Capture the cell that displays the provided text and extract its [x, y] central coordinate. 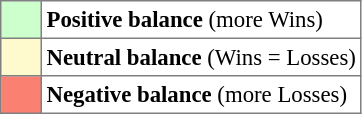
Negative balance (more Losses) [201, 95]
Neutral balance (Wins = Losses) [201, 57]
Positive balance (more Wins) [201, 20]
